Determine the [x, y] coordinate at the center of the cell enclosing the given text.  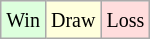
Draw [72, 20]
Win [24, 20]
Loss [126, 20]
